Provide the [X, Y] coordinate of the cell's center where the given text is located.  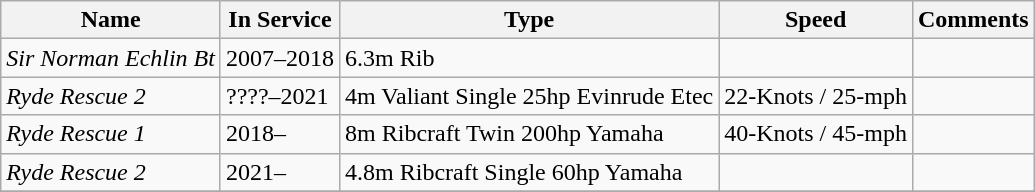
Sir Norman Echlin Bt [111, 58]
2007–2018 [280, 58]
8m Ribcraft Twin 200hp Yamaha [530, 134]
Name [111, 20]
6.3m Rib [530, 58]
4.8m Ribcraft Single 60hp Yamaha [530, 172]
Speed [816, 20]
22-Knots / 25-mph [816, 96]
Comments [973, 20]
Ryde Rescue 1 [111, 134]
????–2021 [280, 96]
40-Knots / 45-mph [816, 134]
2018– [280, 134]
Type [530, 20]
4m Valiant Single 25hp Evinrude Etec [530, 96]
2021– [280, 172]
In Service [280, 20]
